Extract the [x, y] coordinate from the center of the cell holding the provided text.  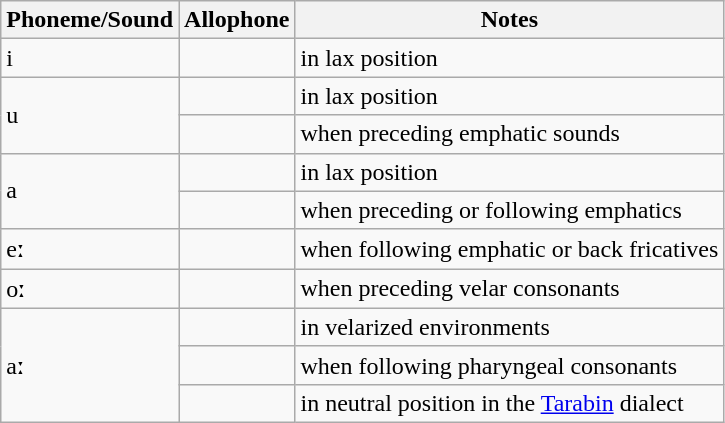
aː [90, 365]
when following emphatic or back fricatives [510, 249]
u [90, 115]
when preceding velar consonants [510, 289]
Notes [510, 20]
oː [90, 289]
eː [90, 249]
when following pharyngeal consonants [510, 365]
in neutral position in the Tarabin dialect [510, 403]
when preceding or following emphatics [510, 210]
when preceding emphatic sounds [510, 134]
i [90, 58]
a [90, 191]
in velarized environments [510, 327]
Allophone [237, 20]
Phoneme/Sound [90, 20]
